Pinpoint the cell where the given text exists, returning its [X, Y] midpoint coordinate. 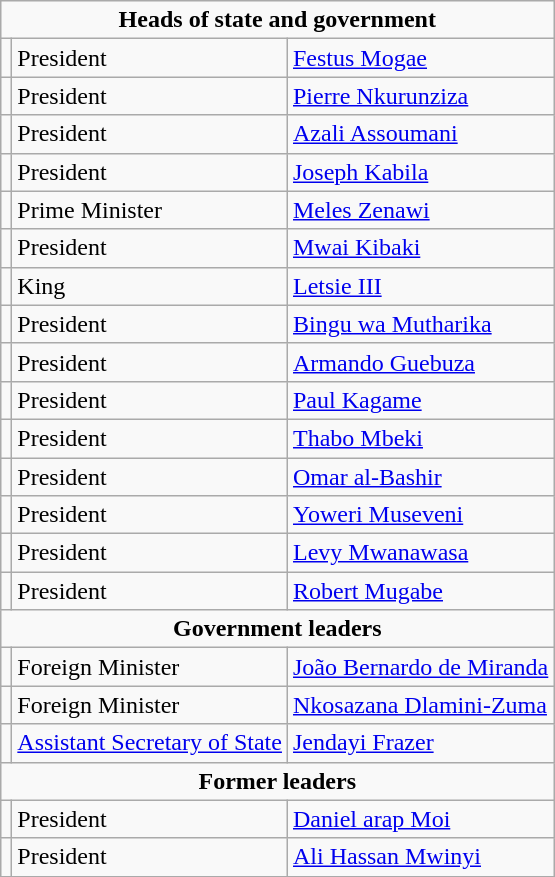
Letsie III [420, 286]
João Bernardo de Miranda [420, 667]
Pierre Nkurunziza [420, 96]
Azali Assoumani [420, 134]
Yoweri Museveni [420, 515]
Assistant Secretary of State [150, 743]
Mwai Kibaki [420, 248]
Armando Guebuza [420, 362]
Omar al-Bashir [420, 477]
Thabo Mbeki [420, 438]
Former leaders [278, 781]
Daniel arap Moi [420, 819]
Ali Hassan Mwinyi [420, 857]
King [150, 286]
Paul Kagame [420, 400]
Festus Mogae [420, 58]
Joseph Kabila [420, 172]
Bingu wa Mutharika [420, 324]
Levy Mwanawasa [420, 553]
Heads of state and government [278, 20]
Meles Zenawi [420, 210]
Government leaders [278, 629]
Nkosazana Dlamini-Zuma [420, 705]
Prime Minister [150, 210]
Jendayi Frazer [420, 743]
Robert Mugabe [420, 591]
